Provide the [x, y] coordinate of the cell's center where the given text is located.  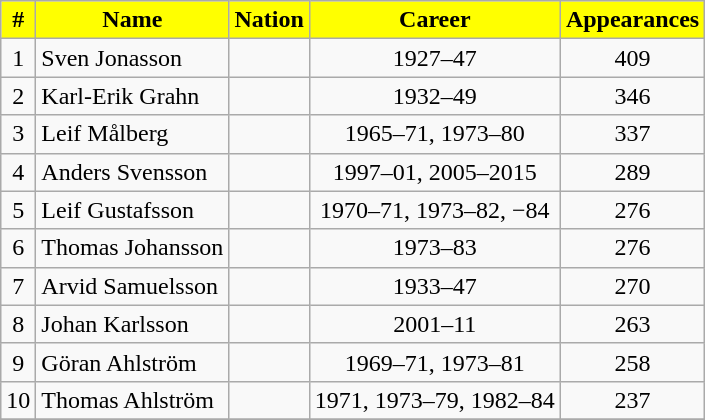
Career [434, 20]
1971, 1973–79, 1982–84 [434, 400]
237 [632, 400]
1997–01, 2005–2015 [434, 172]
1970–71, 1973–82, −84 [434, 210]
Name [132, 20]
Thomas Johansson [132, 248]
4 [18, 172]
# [18, 20]
Sven Jonasson [132, 58]
5 [18, 210]
1 [18, 58]
289 [632, 172]
263 [632, 324]
Thomas Ahlström [132, 400]
1969–71, 1973–81 [434, 362]
Arvid Samuelsson [132, 286]
270 [632, 286]
3 [18, 134]
9 [18, 362]
2 [18, 96]
2001–11 [434, 324]
337 [632, 134]
Leif Målberg [132, 134]
10 [18, 400]
7 [18, 286]
1933–47 [434, 286]
Nation [269, 20]
Karl-Erik Grahn [132, 96]
Johan Karlsson [132, 324]
1973–83 [434, 248]
Leif Gustafsson [132, 210]
8 [18, 324]
Göran Ahlström [132, 362]
346 [632, 96]
409 [632, 58]
6 [18, 248]
1927–47 [434, 58]
1965–71, 1973–80 [434, 134]
Anders Svensson [132, 172]
1932–49 [434, 96]
258 [632, 362]
Appearances [632, 20]
